Search for the cell housing the specified text and yield its (X, Y) center coordinate. 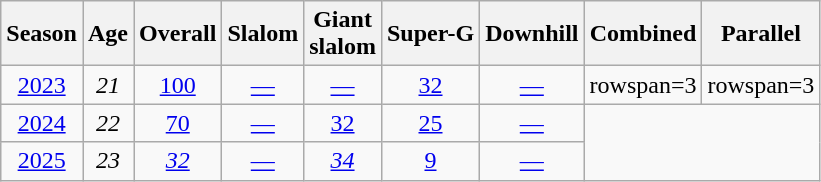
34 (343, 161)
Super-G (430, 34)
70 (178, 123)
9 (430, 161)
Slalom (263, 34)
22 (108, 123)
100 (178, 85)
2024 (42, 123)
Downhill (532, 34)
Overall (178, 34)
Combined (643, 34)
2025 (42, 161)
Season (42, 34)
Giantslalom (343, 34)
25 (430, 123)
Age (108, 34)
Parallel (761, 34)
2023 (42, 85)
23 (108, 161)
21 (108, 85)
